Return [x, y] of the center of cell containing provided text 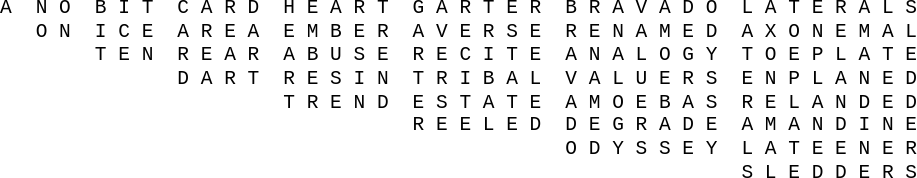
A B U S E [327, 56]
A V E R S E [468, 32]
V A L U E R S [632, 80]
R E C I T E [468, 56]
A M O E B A S [632, 102]
I C E [115, 32]
R E N A M E D [632, 32]
D A R T [210, 80]
R E S I N [327, 80]
R E A R [210, 56]
O D Y S S E Y [632, 150]
R E E L E D [468, 126]
T E N [115, 56]
T R E N D [327, 102]
D E G R A D E [632, 126]
A R E A [210, 32]
A N A L O G Y [632, 56]
O N [44, 32]
E S T A T E [468, 102]
T R I B A L [468, 80]
E M B E R [327, 32]
